For the text-containing cell, return its midpoint in (X, Y) coordinate format. 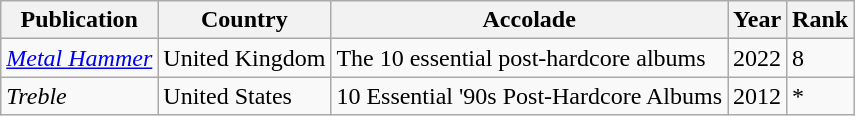
10 Essential '90s Post-Hardcore Albums (530, 96)
United Kingdom (244, 58)
8 (820, 58)
The 10 essential post-hardcore albums (530, 58)
Rank (820, 20)
2012 (758, 96)
Treble (80, 96)
Country (244, 20)
United States (244, 96)
2022 (758, 58)
Metal Hammer (80, 58)
* (820, 96)
Accolade (530, 20)
Year (758, 20)
Publication (80, 20)
